Determine the [x, y] coordinate at the center of the cell enclosing the given text.  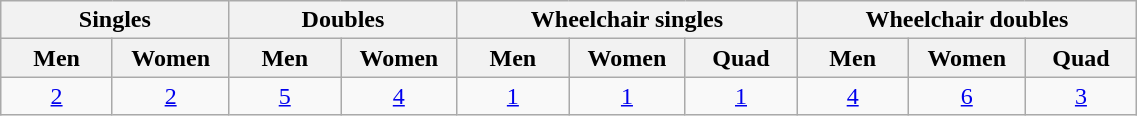
Singles [115, 20]
6 [967, 96]
5 [285, 96]
3 [1081, 96]
Doubles [343, 20]
Wheelchair singles [627, 20]
Wheelchair doubles [967, 20]
